Find where the given text appears and provide that cell's center as [x, y] coordinate. 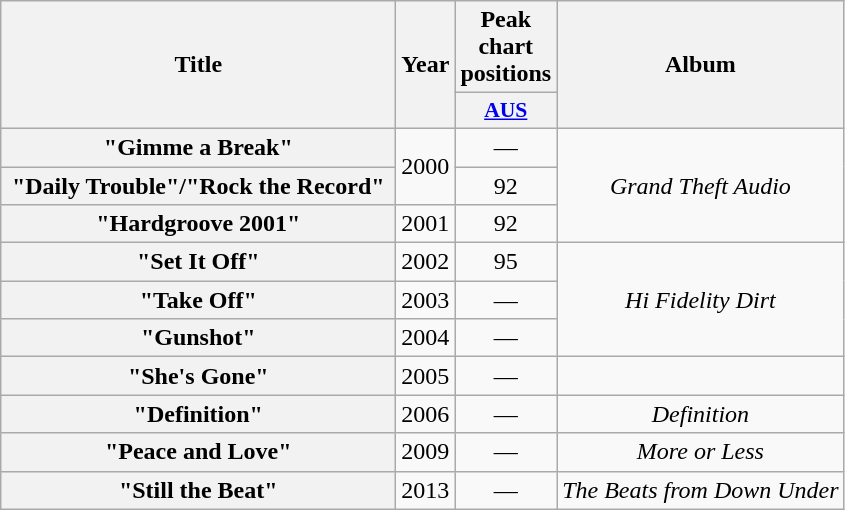
AUS [506, 111]
Peak chart positions [506, 47]
"Set It Off" [198, 262]
Hi Fidelity Dirt [701, 300]
"She's Gone" [198, 376]
2004 [426, 338]
2002 [426, 262]
2005 [426, 376]
"Gunshot" [198, 338]
2013 [426, 490]
95 [506, 262]
2000 [426, 166]
"Definition" [198, 414]
Definition [701, 414]
More or Less [701, 452]
2003 [426, 300]
"Hardgroove 2001" [198, 224]
"Still the Beat" [198, 490]
"Peace and Love" [198, 452]
"Take Off" [198, 300]
Grand Theft Audio [701, 185]
Album [701, 65]
"Daily Trouble"/"Rock the Record" [198, 185]
2009 [426, 452]
The Beats from Down Under [701, 490]
"Gimme a Break" [198, 147]
2001 [426, 224]
2006 [426, 414]
Title [198, 65]
Year [426, 65]
